From the cell containing the given text, extract its center point as [x, y] coordinate. 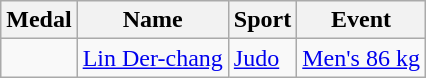
Sport [262, 20]
Men's 86 kg [362, 58]
Judo [262, 58]
Event [362, 20]
Medal [39, 20]
Lin Der-chang [152, 58]
Name [152, 20]
